Return the [X, Y] coordinate for the center point of the cell that contains the specified text.  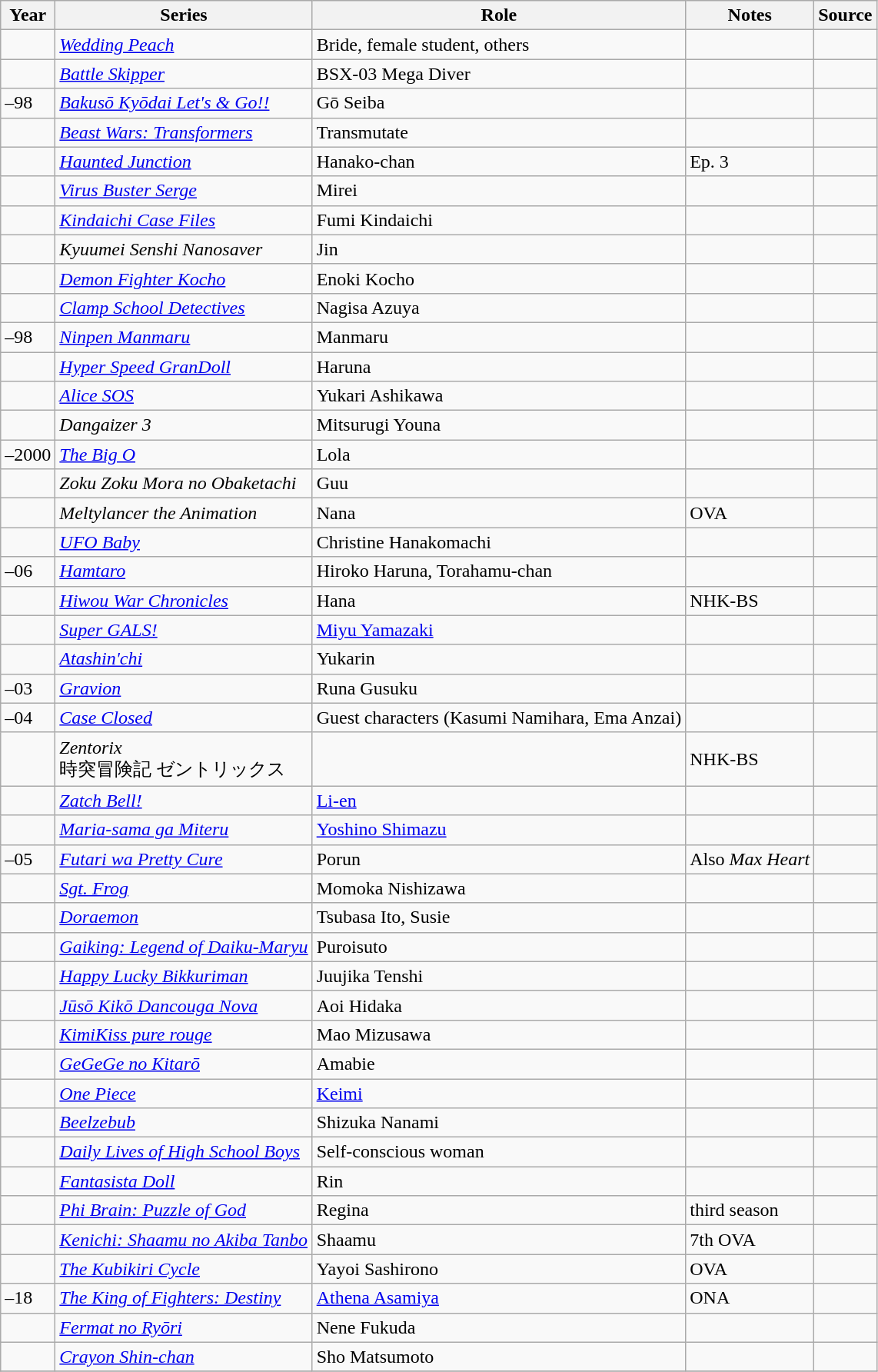
Hamtaro [184, 571]
Puroisuto [499, 947]
Haunted Junction [184, 162]
Amabie [499, 1064]
Also Max Heart [750, 859]
Series [184, 15]
Daily Lives of High School Boys [184, 1152]
Doraemon [184, 917]
–05 [28, 859]
Haruna [499, 367]
Transmutate [499, 132]
Jūsō Kikō Dancouga Nova [184, 1005]
One Piece [184, 1093]
Bride, female student, others [499, 45]
–06 [28, 571]
Case Closed [184, 718]
Shaamu [499, 1240]
Super GALS! [184, 630]
Alice SOS [184, 396]
Clamp School Detectives [184, 308]
third season [750, 1210]
Mirei [499, 191]
The Big O [184, 455]
Keimi [499, 1093]
GeGeGe no Kitarō [184, 1064]
Demon Fighter Kocho [184, 278]
Yukari Ashikawa [499, 396]
Kindaichi Case Files [184, 220]
Yukarin [499, 659]
7th OVA [750, 1240]
Porun [499, 859]
Hiroko Haruna, Torahamu-chan [499, 571]
Maria-sama ga Miteru [184, 830]
Guu [499, 484]
Yoshino Shimazu [499, 830]
Fermat no Ryōri [184, 1327]
Nagisa Azuya [499, 308]
Rin [499, 1181]
Gō Seiba [499, 103]
Zentorix 時突冒険記 ゼントリックス [184, 759]
–18 [28, 1298]
Manmaru [499, 337]
Gravion [184, 688]
Ninpen Manmaru [184, 337]
Lola [499, 455]
Christine Hanakomachi [499, 542]
Dangaizer 3 [184, 425]
Nana [499, 513]
Happy Lucky Bikkuriman [184, 976]
Jin [499, 249]
Meltylancer the Animation [184, 513]
Kenichi: Shaamu no Akiba Tanbo [184, 1240]
KimiKiss pure rouge [184, 1034]
Li-en [499, 801]
Yayoi Sashirono [499, 1269]
Beast Wars: Transformers [184, 132]
UFO Baby [184, 542]
Juujika Tenshi [499, 976]
Mao Mizusawa [499, 1034]
The Kubikiri Cycle [184, 1269]
Nene Fukuda [499, 1327]
Atashin'chi [184, 659]
BSX-03 Mega Diver [499, 74]
Mitsurugi Youna [499, 425]
Beelzebub [184, 1123]
–03 [28, 688]
The King of Fighters: Destiny [184, 1298]
Hana [499, 601]
Wedding Peach [184, 45]
Bakusō Kyōdai Let's & Go!! [184, 103]
Regina [499, 1210]
Enoki Kocho [499, 278]
Shizuka Nanami [499, 1123]
Hyper Speed GranDoll [184, 367]
Virus Buster Serge [184, 191]
Hanako-chan [499, 162]
Athena Asamiya [499, 1298]
Guest characters (Kasumi Namihara, Ema Anzai) [499, 718]
–04 [28, 718]
Zatch Bell! [184, 801]
Tsubasa Ito, Susie [499, 917]
Futari wa Pretty Cure [184, 859]
ONA [750, 1298]
Self-conscious woman [499, 1152]
–2000 [28, 455]
Ep. 3 [750, 162]
Crayon Shin-chan [184, 1357]
Role [499, 15]
Phi Brain: Puzzle of God [184, 1210]
Zoku Zoku Mora no Obaketachi [184, 484]
Miyu Yamazaki [499, 630]
Fantasista Doll [184, 1181]
Source [846, 15]
Year [28, 15]
Battle Skipper [184, 74]
Kyuumei Senshi Nanosaver [184, 249]
Runa Gusuku [499, 688]
Sgt. Frog [184, 888]
Hiwou War Chronicles [184, 601]
Gaiking: Legend of Daiku-Maryu [184, 947]
Notes [750, 15]
Aoi Hidaka [499, 1005]
Fumi Kindaichi [499, 220]
Sho Matsumoto [499, 1357]
Momoka Nishizawa [499, 888]
